From the cell containing the given text, extract its center point as [x, y] coordinate. 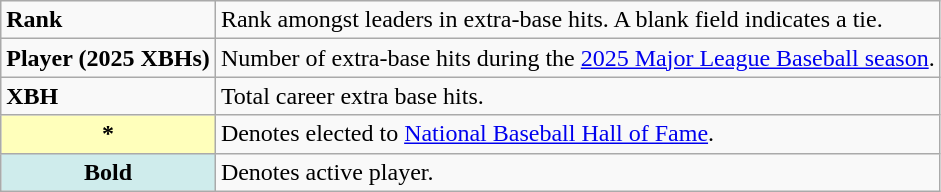
XBH [108, 96]
Denotes elected to National Baseball Hall of Fame. [578, 134]
Player (2025 XBHs) [108, 58]
* [108, 134]
Rank amongst leaders in extra-base hits. A blank field indicates a tie. [578, 20]
Bold [108, 172]
Total career extra base hits. [578, 96]
Number of extra-base hits during the 2025 Major League Baseball season. [578, 58]
Denotes active player. [578, 172]
Rank [108, 20]
